Pinpoint the cell where the given text exists, returning its (x, y) midpoint coordinate. 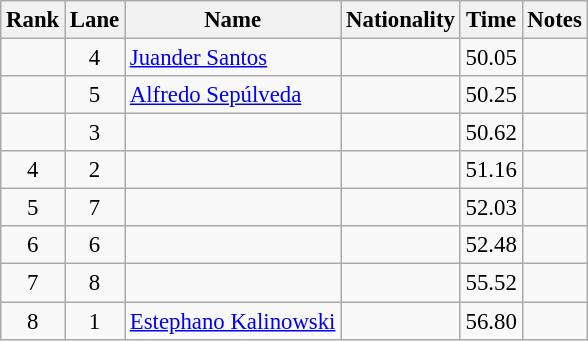
52.48 (491, 245)
55.52 (491, 283)
2 (95, 170)
3 (95, 133)
Nationality (400, 20)
Notes (554, 20)
56.80 (491, 321)
Name (233, 20)
50.25 (491, 95)
52.03 (491, 208)
50.62 (491, 133)
50.05 (491, 58)
51.16 (491, 170)
Alfredo Sepúlveda (233, 95)
Lane (95, 20)
Rank (33, 20)
1 (95, 321)
Time (491, 20)
Juander Santos (233, 58)
Estephano Kalinowski (233, 321)
